Search for the cell housing the specified text and yield its [X, Y] center coordinate. 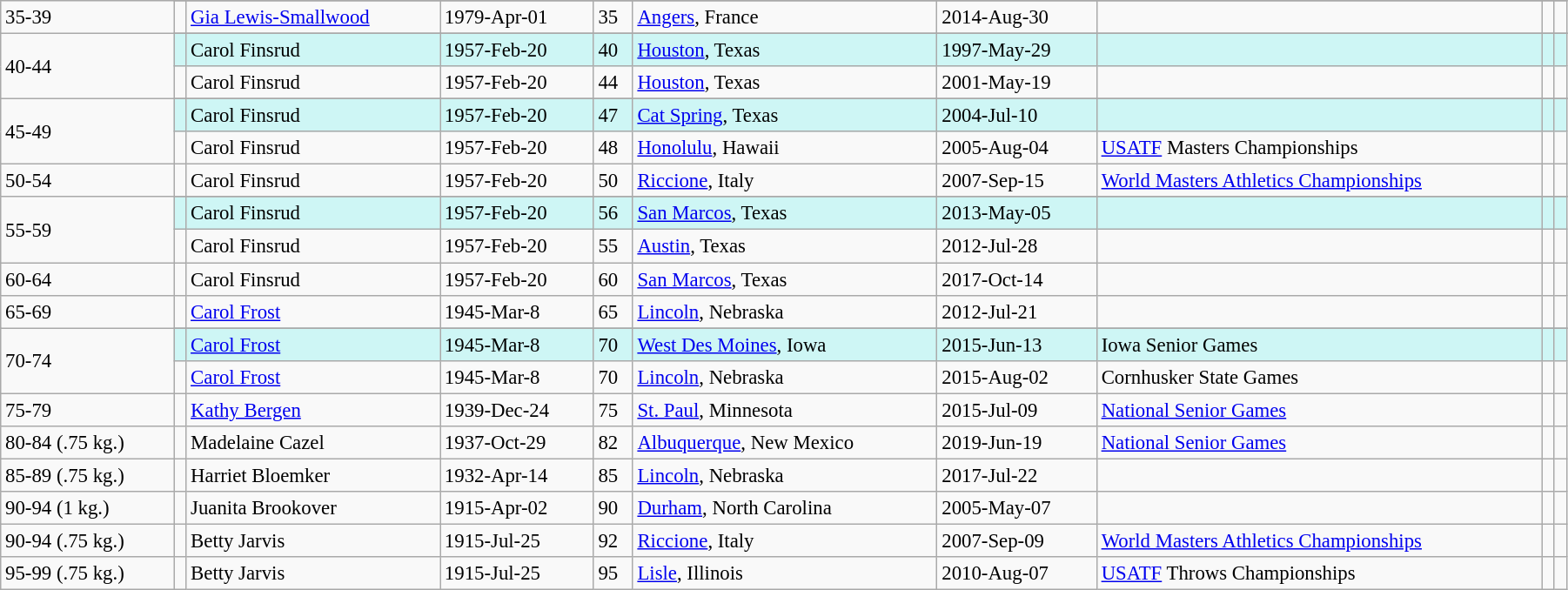
90 [613, 508]
85 [613, 475]
90-94 (1 kg.) [87, 508]
Kathy Bergen [313, 410]
48 [613, 148]
St. Paul, Minnesota [785, 410]
60 [613, 279]
35-39 [87, 17]
40 [613, 50]
2004-Jul-10 [1016, 116]
40-44 [87, 66]
45-49 [87, 132]
50 [613, 181]
2007-Sep-15 [1016, 181]
2015-Jun-13 [1016, 345]
50-54 [87, 181]
2019-Jun-19 [1016, 443]
USATF Masters Championships [1319, 148]
2012-Jul-28 [1016, 246]
65 [613, 312]
1997-May-29 [1016, 50]
2012-Jul-21 [1016, 312]
Angers, France [785, 17]
2013-May-05 [1016, 213]
Honolulu, Hawaii [785, 148]
Durham, North Carolina [785, 508]
Cornhusker State Games [1319, 377]
Juanita Brookover [313, 508]
2007-Sep-09 [1016, 540]
1979-Apr-01 [517, 17]
Harriet Bloemker [313, 475]
2015-Aug-02 [1016, 377]
85-89 (.75 kg.) [87, 475]
80-84 (.75 kg.) [87, 443]
Iowa Senior Games [1319, 345]
Cat Spring, Texas [785, 116]
2010-Aug-07 [1016, 573]
2015-Jul-09 [1016, 410]
35 [613, 17]
90-94 (.75 kg.) [87, 540]
2005-May-07 [1016, 508]
1939-Dec-24 [517, 410]
1932-Apr-14 [517, 475]
1915-Apr-02 [517, 508]
65-69 [87, 312]
Lisle, Illinois [785, 573]
2005-Aug-04 [1016, 148]
1937-Oct-29 [517, 443]
55 [613, 246]
60-64 [87, 279]
Albuquerque, New Mexico [785, 443]
West Des Moines, Iowa [785, 345]
47 [613, 116]
75 [613, 410]
44 [613, 83]
55-59 [87, 230]
56 [613, 213]
2014-Aug-30 [1016, 17]
Gia Lewis-Smallwood [313, 17]
82 [613, 443]
95 [613, 573]
75-79 [87, 410]
USATF Throws Championships [1319, 573]
Austin, Texas [785, 246]
70-74 [87, 360]
92 [613, 540]
2017-Jul-22 [1016, 475]
Madelaine Cazel [313, 443]
2001-May-19 [1016, 83]
2017-Oct-14 [1016, 279]
95-99 (.75 kg.) [87, 573]
